For the text-containing cell, return its midpoint in (X, Y) coordinate format. 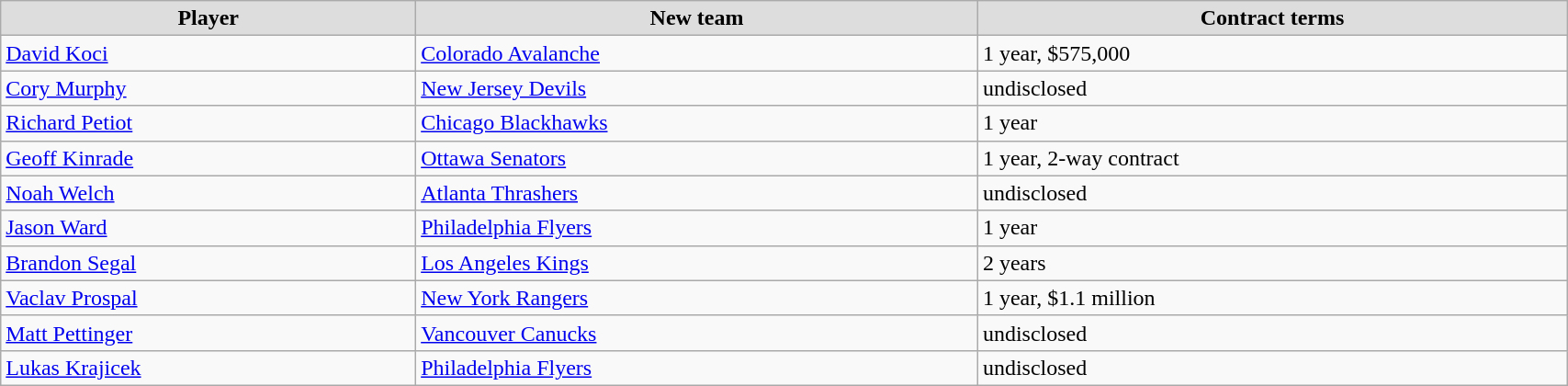
New team (697, 18)
2 years (1271, 263)
Vancouver Canucks (697, 333)
Brandon Segal (209, 263)
Los Angeles Kings (697, 263)
Ottawa Senators (697, 158)
Cory Murphy (209, 88)
1 year, $575,000 (1271, 53)
Lukas Krajicek (209, 368)
New York Rangers (697, 298)
New Jersey Devils (697, 88)
Jason Ward (209, 228)
Colorado Avalanche (697, 53)
1 year, $1.1 million (1271, 298)
Noah Welch (209, 193)
Richard Petiot (209, 123)
Vaclav Prospal (209, 298)
Matt Pettinger (209, 333)
Contract terms (1271, 18)
Player (209, 18)
Atlanta Thrashers (697, 193)
David Koci (209, 53)
1 year, 2-way contract (1271, 158)
Geoff Kinrade (209, 158)
Chicago Blackhawks (697, 123)
